Output the (x, y) coordinate of the center of the cell containing the given text.  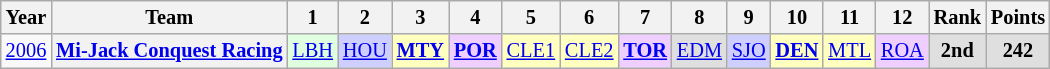
Rank (958, 17)
1 (312, 17)
LBH (312, 51)
HOU (365, 51)
EDM (700, 51)
12 (902, 17)
2nd (958, 51)
Team (169, 17)
ROA (902, 51)
SJO (749, 51)
CLE1 (531, 51)
6 (589, 17)
Points (1018, 17)
CLE2 (589, 51)
5 (531, 17)
2006 (26, 51)
TOR (644, 51)
POR (476, 51)
MTL (850, 51)
4 (476, 17)
7 (644, 17)
11 (850, 17)
2 (365, 17)
Year (26, 17)
3 (420, 17)
8 (700, 17)
Mi-Jack Conquest Racing (169, 51)
MTY (420, 51)
DEN (798, 51)
9 (749, 17)
242 (1018, 51)
10 (798, 17)
